Pinpoint the cell where the given text exists, returning its (X, Y) midpoint coordinate. 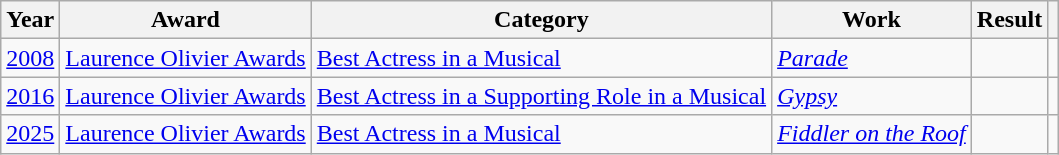
Result (1009, 20)
2008 (30, 58)
2025 (30, 134)
Year (30, 20)
Parade (872, 58)
Category (541, 20)
2016 (30, 96)
Fiddler on the Roof (872, 134)
Award (186, 20)
Best Actress in a Supporting Role in a Musical (541, 96)
Work (872, 20)
Gypsy (872, 96)
